Provide the [x, y] coordinate of the cell's center where the given text is located.  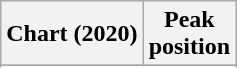
Peakposition [189, 34]
Chart (2020) [72, 34]
